Detect which cell encompasses the target text, then output its [X, Y] center coordinate. 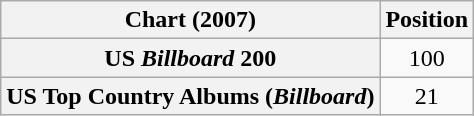
100 [427, 58]
Chart (2007) [190, 20]
21 [427, 96]
Position [427, 20]
US Billboard 200 [190, 58]
US Top Country Albums (Billboard) [190, 96]
